Extract the [x, y] coordinate from the center of the cell holding the provided text.  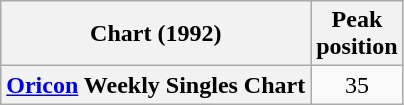
Oricon Weekly Singles Chart [156, 85]
35 [357, 85]
Peakposition [357, 34]
Chart (1992) [156, 34]
